Output the [X, Y] coordinate of the center of the cell containing the given text.  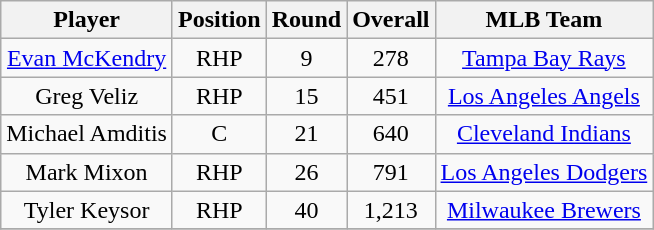
278 [391, 58]
1,213 [391, 210]
Mark Mixon [87, 172]
Player [87, 20]
Tyler Keysor [87, 210]
26 [306, 172]
Los Angeles Angels [544, 96]
Tampa Bay Rays [544, 58]
Round [306, 20]
640 [391, 134]
Overall [391, 20]
Michael Amditis [87, 134]
21 [306, 134]
MLB Team [544, 20]
9 [306, 58]
Los Angeles Dodgers [544, 172]
40 [306, 210]
451 [391, 96]
15 [306, 96]
Evan McKendry [87, 58]
C [219, 134]
Position [219, 20]
791 [391, 172]
Greg Veliz [87, 96]
Cleveland Indians [544, 134]
Milwaukee Brewers [544, 210]
